Return (x, y) of the center of cell containing provided text 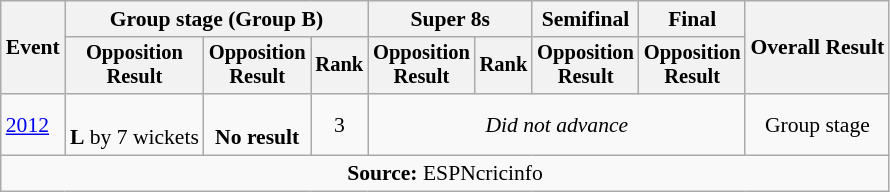
Group stage (817, 124)
Event (33, 48)
Final (692, 19)
Semifinal (586, 19)
Super 8s (450, 19)
Overall Result (817, 48)
Source: ESPNcricinfo (446, 174)
Did not advance (556, 124)
2012 (33, 124)
L by 7 wickets (134, 124)
No result (258, 124)
3 (339, 124)
Group stage (Group B) (216, 19)
